Pinpoint the cell where the given text exists, returning its [X, Y] midpoint coordinate. 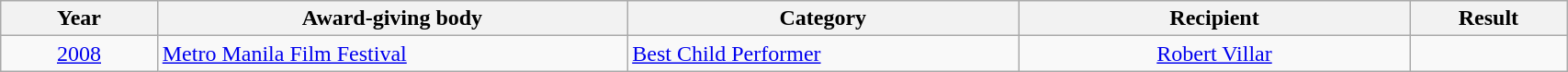
Recipient [1214, 18]
Category [823, 18]
Metro Manila Film Festival [391, 54]
Award-giving body [391, 18]
Best Child Performer [823, 54]
Year [79, 18]
Result [1488, 18]
Robert Villar [1214, 54]
2008 [79, 54]
